Pinpoint the cell where the given text exists, returning its (x, y) midpoint coordinate. 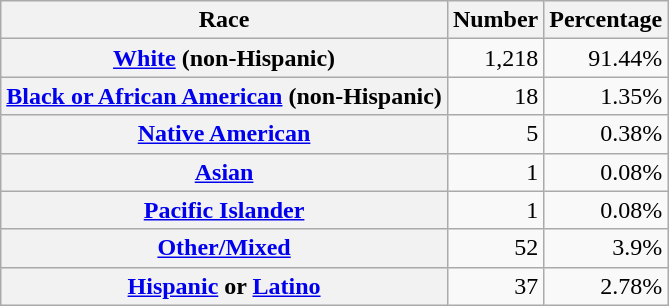
3.9% (606, 248)
Hispanic or Latino (224, 286)
2.78% (606, 286)
Race (224, 20)
1,218 (495, 58)
37 (495, 286)
White (non-Hispanic) (224, 58)
18 (495, 96)
Number (495, 20)
Pacific Islander (224, 210)
52 (495, 248)
0.38% (606, 134)
Percentage (606, 20)
1.35% (606, 96)
5 (495, 134)
Black or African American (non-Hispanic) (224, 96)
Native American (224, 134)
Other/Mixed (224, 248)
91.44% (606, 58)
Asian (224, 172)
